Extract the (x, y) coordinate from the center of the cell holding the provided text.  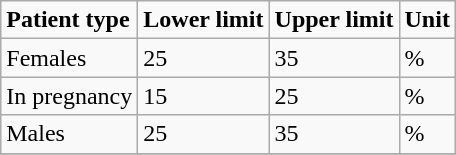
Lower limit (204, 20)
Unit (427, 20)
Females (70, 58)
Males (70, 134)
In pregnancy (70, 96)
15 (204, 96)
Upper limit (334, 20)
Patient type (70, 20)
